Pinpoint the cell where the given text exists, returning its [x, y] midpoint coordinate. 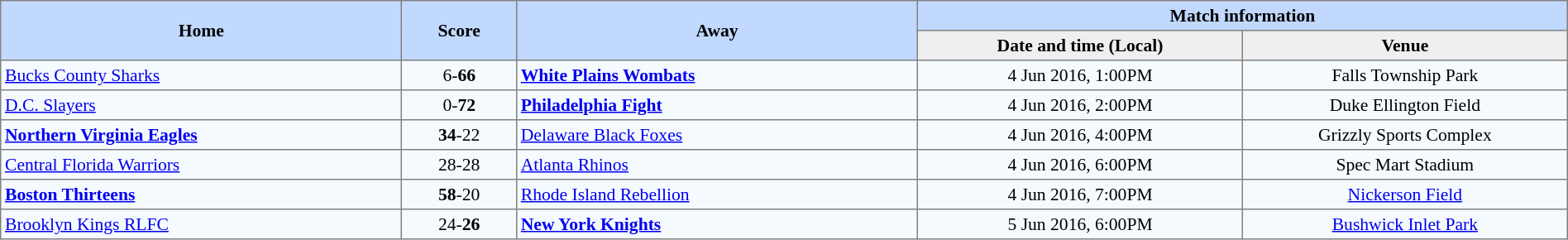
4 Jun 2016, 7:00PM [1080, 194]
Date and time (Local) [1080, 46]
D.C. Slayers [202, 105]
Away [716, 31]
Atlanta Rhinos [716, 165]
4 Jun 2016, 1:00PM [1080, 75]
5 Jun 2016, 6:00PM [1080, 224]
Nickerson Field [1404, 194]
Philadelphia Fight [716, 105]
Brooklyn Kings RLFC [202, 224]
Delaware Black Foxes [716, 135]
Spec Mart Stadium [1404, 165]
28-28 [460, 165]
Rhode Island Rebellion [716, 194]
4 Jun 2016, 4:00PM [1080, 135]
Venue [1404, 46]
Bucks County Sharks [202, 75]
0-72 [460, 105]
Northern Virginia Eagles [202, 135]
Score [460, 31]
Boston Thirteens [202, 194]
4 Jun 2016, 2:00PM [1080, 105]
6-66 [460, 75]
New York Knights [716, 224]
Home [202, 31]
34-22 [460, 135]
4 Jun 2016, 6:00PM [1080, 165]
Duke Ellington Field [1404, 105]
Falls Township Park [1404, 75]
Match information [1243, 16]
24-26 [460, 224]
58-20 [460, 194]
Central Florida Warriors [202, 165]
White Plains Wombats [716, 75]
Bushwick Inlet Park [1404, 224]
Grizzly Sports Complex [1404, 135]
